Detect which cell encompasses the target text, then output its [x, y] center coordinate. 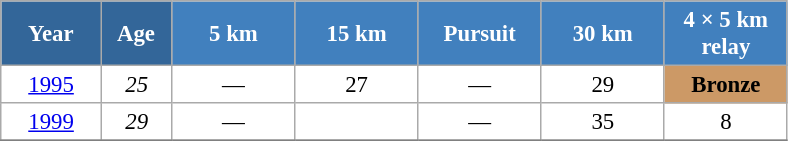
27 [356, 85]
15 km [356, 34]
4 × 5 km relay [726, 34]
Pursuit [480, 34]
Age [136, 34]
35 [602, 122]
25 [136, 85]
Bronze [726, 85]
5 km [234, 34]
1995 [52, 85]
8 [726, 122]
Year [52, 34]
30 km [602, 34]
1999 [52, 122]
